From the cell containing the given text, extract its center point as (X, Y) coordinate. 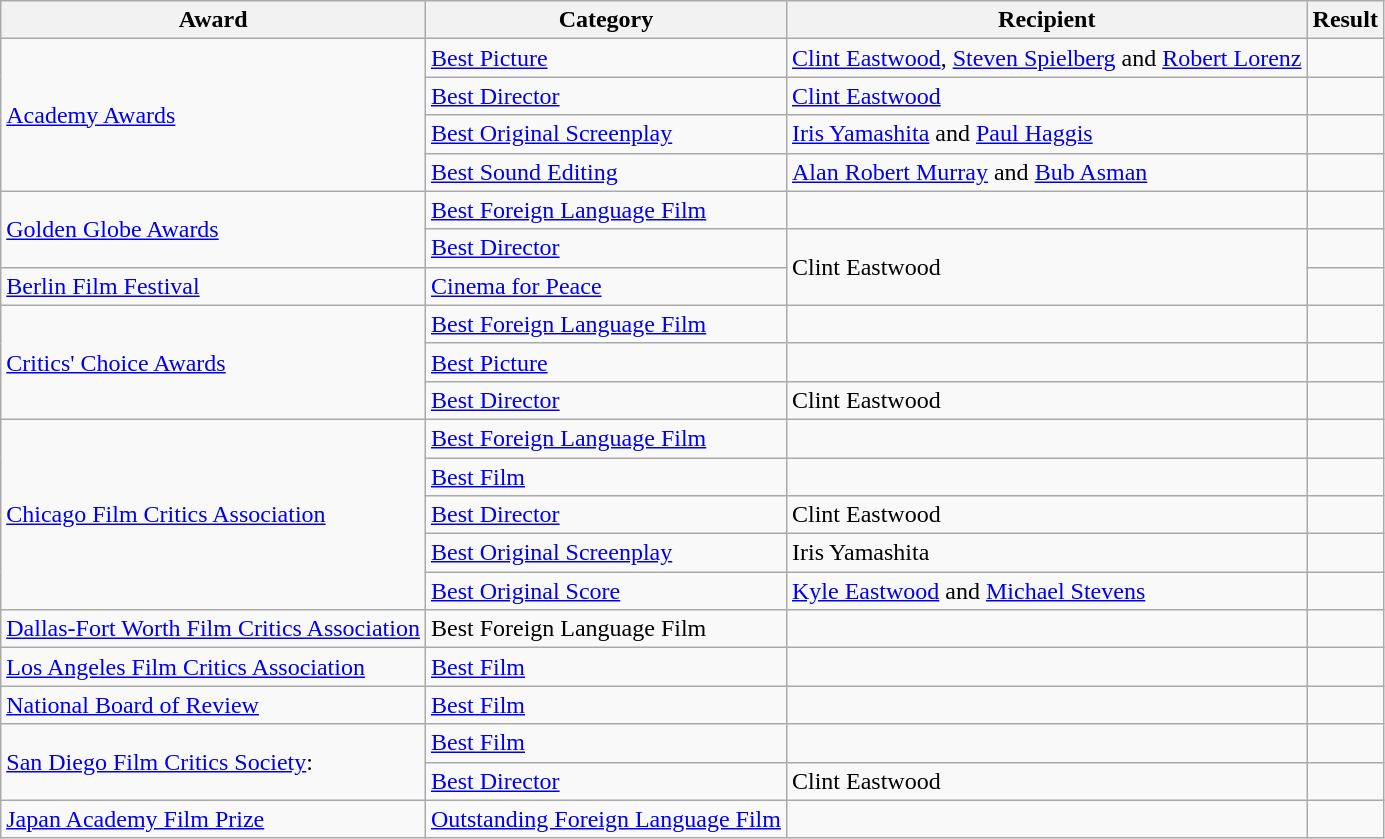
Berlin Film Festival (214, 286)
Recipient (1046, 20)
Cinema for Peace (606, 286)
Kyle Eastwood and Michael Stevens (1046, 591)
Golden Globe Awards (214, 229)
Dallas-Fort Worth Film Critics Association (214, 629)
Alan Robert Murray and Bub Asman (1046, 172)
Best Sound Editing (606, 172)
San Diego Film Critics Society: (214, 762)
Iris Yamashita and Paul Haggis (1046, 134)
Clint Eastwood, Steven Spielberg and Robert Lorenz (1046, 58)
Japan Academy Film Prize (214, 819)
Category (606, 20)
Chicago Film Critics Association (214, 514)
Los Angeles Film Critics Association (214, 667)
Result (1345, 20)
National Board of Review (214, 705)
Best Original Score (606, 591)
Iris Yamashita (1046, 553)
Outstanding Foreign Language Film (606, 819)
Award (214, 20)
Critics' Choice Awards (214, 362)
Academy Awards (214, 115)
